Locate the cell with the specified text and output its [X, Y] center coordinate. 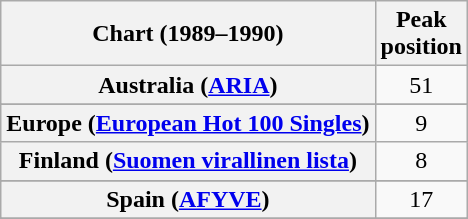
Finland (Suomen virallinen lista) [188, 161]
Australia (ARIA) [188, 85]
51 [421, 85]
Europe (European Hot 100 Singles) [188, 123]
Chart (1989–1990) [188, 34]
8 [421, 161]
Peakposition [421, 34]
9 [421, 123]
Spain (AFYVE) [188, 199]
17 [421, 199]
